Scan for the cell matching the given text and deliver its (X, Y) coordinate at center. 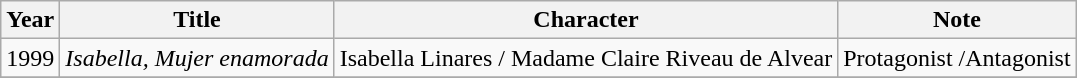
Character (586, 20)
Note (957, 20)
Isabella Linares / Madame Claire Riveau de Alvear (586, 58)
1999 (30, 58)
Protagonist /Antagonist (957, 58)
Title (197, 20)
Isabella, Mujer enamorada (197, 58)
Year (30, 20)
